Return the (X, Y) coordinate for the center point of the cell that contains the specified text.  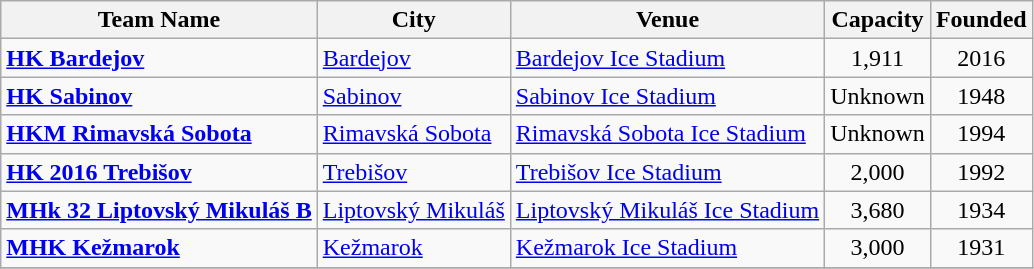
Trebišov (414, 172)
Kežmarok Ice Stadium (667, 248)
Bardejov Ice Stadium (667, 58)
1992 (981, 172)
1,911 (878, 58)
Sabinov (414, 96)
1994 (981, 134)
HK Bardejov (159, 58)
Kežmarok (414, 248)
Capacity (878, 20)
Team Name (159, 20)
1948 (981, 96)
2016 (981, 58)
1934 (981, 210)
HK 2016 Trebišov (159, 172)
1931 (981, 248)
HK Sabinov (159, 96)
Bardejov (414, 58)
Liptovský Mikuláš (414, 210)
HKM Rimavská Sobota (159, 134)
Trebišov Ice Stadium (667, 172)
Venue (667, 20)
Sabinov Ice Stadium (667, 96)
Rimavská Sobota (414, 134)
City (414, 20)
Rimavská Sobota Ice Stadium (667, 134)
3,680 (878, 210)
MHK Kežmarok (159, 248)
Liptovský Mikuláš Ice Stadium (667, 210)
Founded (981, 20)
MHk 32 Liptovský Mikuláš B (159, 210)
3,000 (878, 248)
2,000 (878, 172)
